Return (x, y) of the center of cell containing provided text 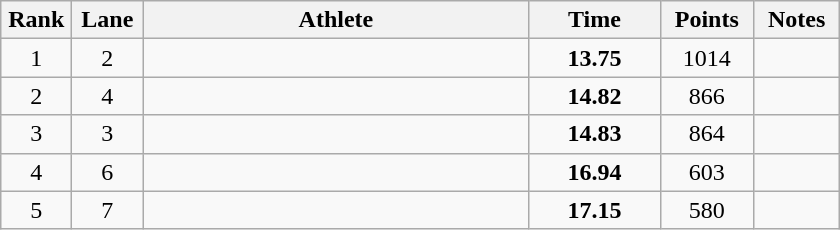
6 (108, 172)
1014 (707, 58)
866 (707, 96)
16.94 (594, 172)
864 (707, 134)
603 (707, 172)
1 (36, 58)
580 (707, 210)
7 (108, 210)
14.82 (594, 96)
5 (36, 210)
Athlete (336, 20)
Rank (36, 20)
Points (707, 20)
14.83 (594, 134)
Notes (797, 20)
Time (594, 20)
Lane (108, 20)
13.75 (594, 58)
17.15 (594, 210)
